Find where the given text appears and provide that cell's center as (X, Y) coordinate. 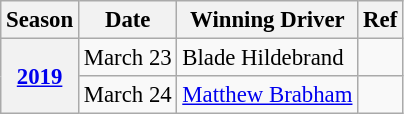
Ref (380, 20)
March 24 (128, 95)
March 23 (128, 58)
Date (128, 20)
Season (40, 20)
Winning Driver (268, 20)
2019 (40, 76)
Matthew Brabham (268, 95)
Blade Hildebrand (268, 58)
